Provide the (X, Y) coordinate of the cell's center where the given text is located.  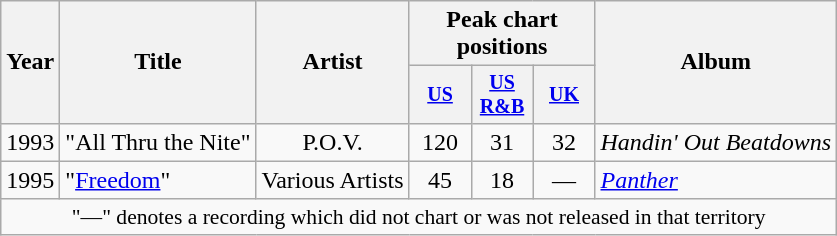
Various Artists (332, 180)
Handin' Out Beatdowns (716, 142)
Artist (332, 62)
31 (502, 142)
"—" denotes a recording which did not chart or was not released in that territory (419, 217)
"All Thru the Nite" (158, 142)
1993 (30, 142)
Album (716, 62)
USR&B (502, 94)
18 (502, 180)
45 (440, 180)
32 (564, 142)
Peak chart positions (502, 34)
120 (440, 142)
P.O.V. (332, 142)
Year (30, 62)
UK (564, 94)
Title (158, 62)
— (564, 180)
1995 (30, 180)
US (440, 94)
"Freedom" (158, 180)
Panther (716, 180)
